Detect which cell encompasses the target text, then output its (x, y) center coordinate. 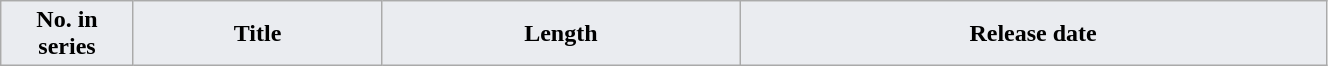
Title (258, 34)
No. in series (68, 34)
Release date (1034, 34)
Length (561, 34)
